Output the (X, Y) coordinate of the center of the cell containing the given text.  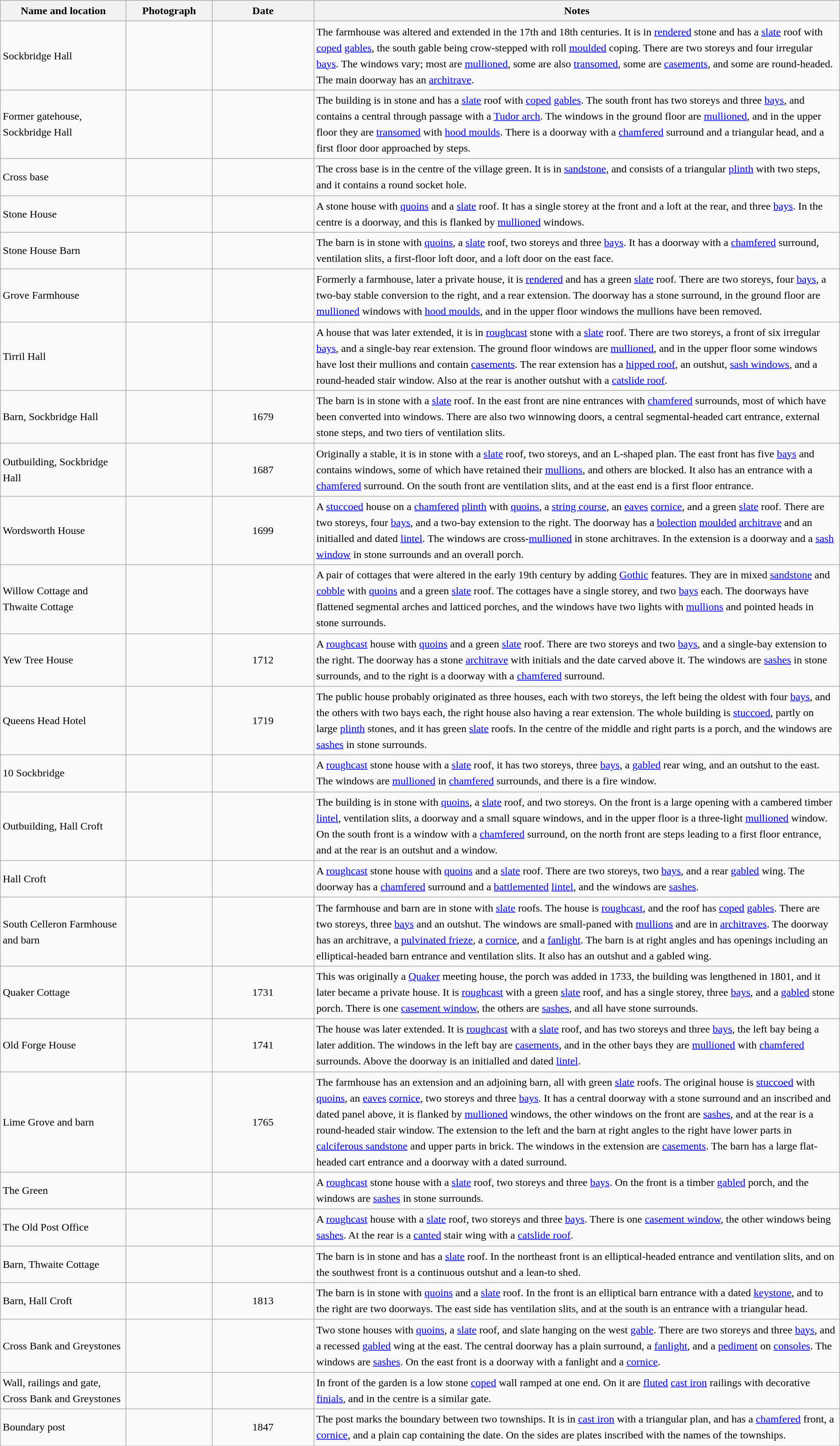
Wordsworth House (63, 530)
1813 (263, 1301)
Photograph (169, 11)
The Old Post Office (63, 1228)
1687 (263, 470)
1765 (263, 1122)
Yew Tree House (63, 660)
Cross base (63, 177)
South Celleron Farmhouse and barn (63, 932)
1712 (263, 660)
Barn, Hall Croft (63, 1301)
The Green (63, 1190)
Outbuilding, Hall Croft (63, 826)
1719 (263, 721)
Notes (577, 11)
1679 (263, 417)
1699 (263, 530)
Wall, railings and gate,Cross Bank and Greystones (63, 1391)
Stone House Barn (63, 251)
Barn, Sockbridge Hall (63, 417)
10 Sockbridge (63, 774)
Cross Bank and Greystones (63, 1345)
Quaker Cottage (63, 993)
Hall Croft (63, 879)
Name and location (63, 11)
Former gatehouse, Sockbridge Hall (63, 124)
1741 (263, 1045)
Date (263, 11)
Outbuilding, Sockbridge Hall (63, 470)
Queens Head Hotel (63, 721)
1847 (263, 1427)
Barn, Thwaite Cottage (63, 1264)
Grove Farmhouse (63, 295)
Tirril Hall (63, 356)
Stone House (63, 214)
1731 (263, 993)
Sockbridge Hall (63, 56)
Willow Cottage and Thwaite Cottage (63, 599)
Boundary post (63, 1427)
Old Forge House (63, 1045)
Lime Grove and barn (63, 1122)
